Provide the [x, y] coordinate of the cell's center where the given text is located.  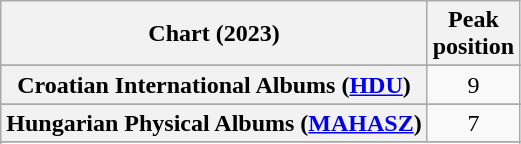
Croatian International Albums (HDU) [214, 85]
7 [473, 123]
Peakposition [473, 34]
9 [473, 85]
Chart (2023) [214, 34]
Hungarian Physical Albums (MAHASZ) [214, 123]
